Return the [X, Y] coordinate for the center point of the cell that contains the specified text.  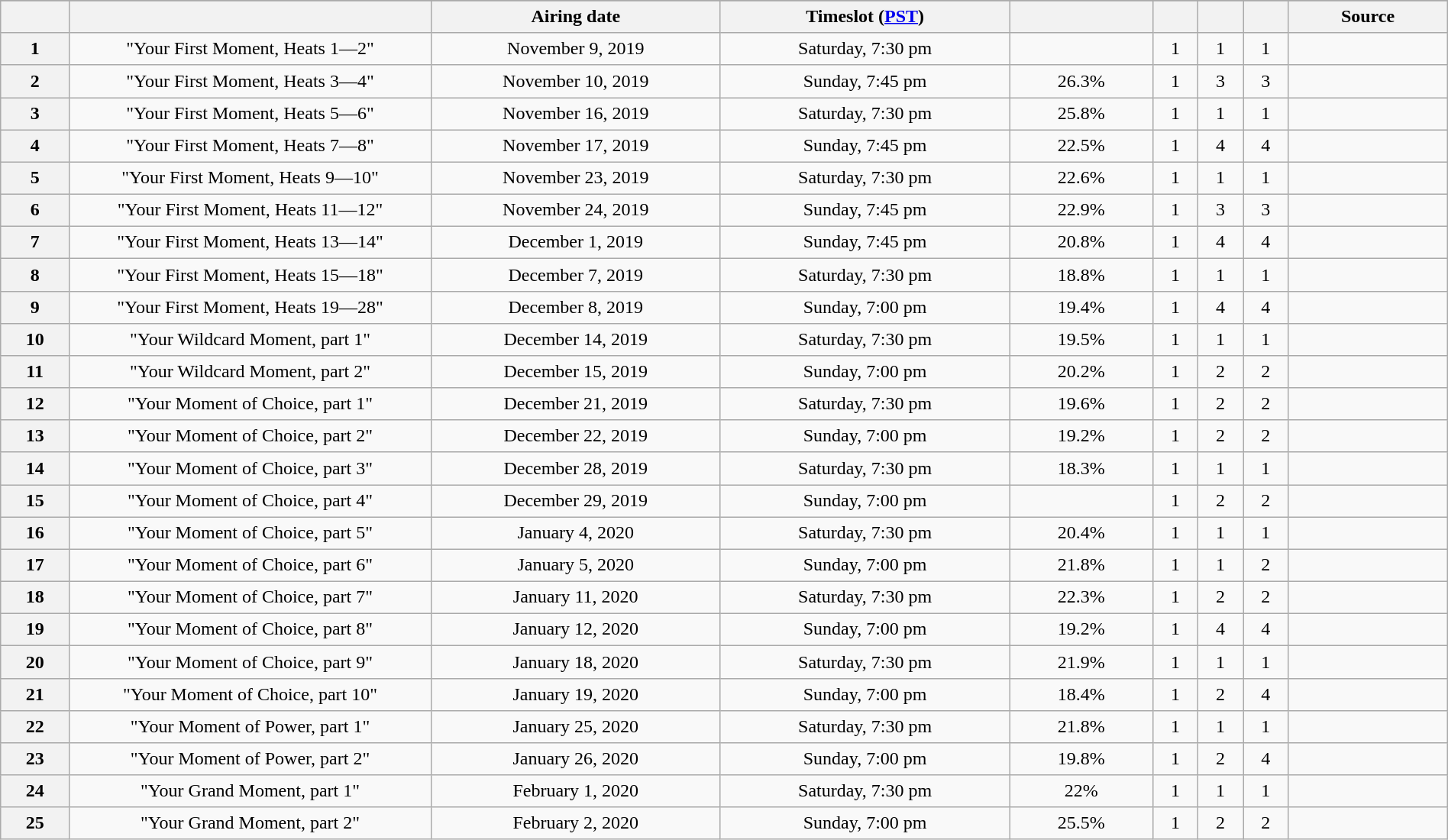
22 [35, 726]
"Your Moment of Choice, part 3" [250, 468]
20.2% [1081, 372]
22.3% [1081, 597]
21 [35, 694]
"Your Moment of Choice, part 7" [250, 597]
December 29, 2019 [576, 501]
November 23, 2019 [576, 178]
"Your Moment of Choice, part 4" [250, 501]
Source [1368, 17]
6 [35, 210]
18.4% [1081, 694]
19.6% [1081, 404]
16 [35, 533]
December 7, 2019 [576, 275]
21.9% [1081, 662]
"Your Moment of Choice, part 6" [250, 565]
18.3% [1081, 468]
"Your First Moment, Heats 5—6" [250, 114]
22.5% [1081, 146]
"Your First Moment, Heats 15—18" [250, 275]
November 17, 2019 [576, 146]
"Your Moment of Choice, part 10" [250, 694]
December 15, 2019 [576, 372]
"Your Moment of Power, part 2" [250, 759]
24 [35, 791]
January 26, 2020 [576, 759]
January 5, 2020 [576, 565]
"Your First Moment, Heats 19—28" [250, 307]
January 25, 2020 [576, 726]
December 14, 2019 [576, 339]
"Your First Moment, Heats 1—2" [250, 49]
"Your Moment of Choice, part 2" [250, 436]
18 [35, 597]
23 [35, 759]
"Your Grand Moment, part 1" [250, 791]
Timeslot (PST) [865, 17]
December 8, 2019 [576, 307]
Airing date [576, 17]
18.8% [1081, 275]
December 1, 2019 [576, 243]
January 11, 2020 [576, 597]
"Your First Moment, Heats 13—14" [250, 243]
13 [35, 436]
February 1, 2020 [576, 791]
25 [35, 823]
26.3% [1081, 81]
"Your Grand Moment, part 2" [250, 823]
February 2, 2020 [576, 823]
"Your Moment of Power, part 1" [250, 726]
19 [35, 630]
20 [35, 662]
14 [35, 468]
"Your First Moment, Heats 9—10" [250, 178]
20.8% [1081, 243]
November 10, 2019 [576, 81]
25.8% [1081, 114]
November 24, 2019 [576, 210]
5 [35, 178]
January 19, 2020 [576, 694]
22.6% [1081, 178]
December 22, 2019 [576, 436]
"Your Wildcard Moment, part 1" [250, 339]
7 [35, 243]
19.4% [1081, 307]
12 [35, 404]
8 [35, 275]
19.5% [1081, 339]
22.9% [1081, 210]
January 18, 2020 [576, 662]
November 9, 2019 [576, 49]
"Your Wildcard Moment, part 2" [250, 372]
January 4, 2020 [576, 533]
11 [35, 372]
"Your First Moment, Heats 11—12" [250, 210]
15 [35, 501]
25.5% [1081, 823]
"Your Moment of Choice, part 8" [250, 630]
"Your Moment of Choice, part 1" [250, 404]
December 21, 2019 [576, 404]
22% [1081, 791]
December 28, 2019 [576, 468]
17 [35, 565]
"Your First Moment, Heats 3—4" [250, 81]
10 [35, 339]
"Your First Moment, Heats 7—8" [250, 146]
January 12, 2020 [576, 630]
"Your Moment of Choice, part 9" [250, 662]
20.4% [1081, 533]
9 [35, 307]
November 16, 2019 [576, 114]
19.8% [1081, 759]
"Your Moment of Choice, part 5" [250, 533]
